From the cell containing the given text, extract its center point as [X, Y] coordinate. 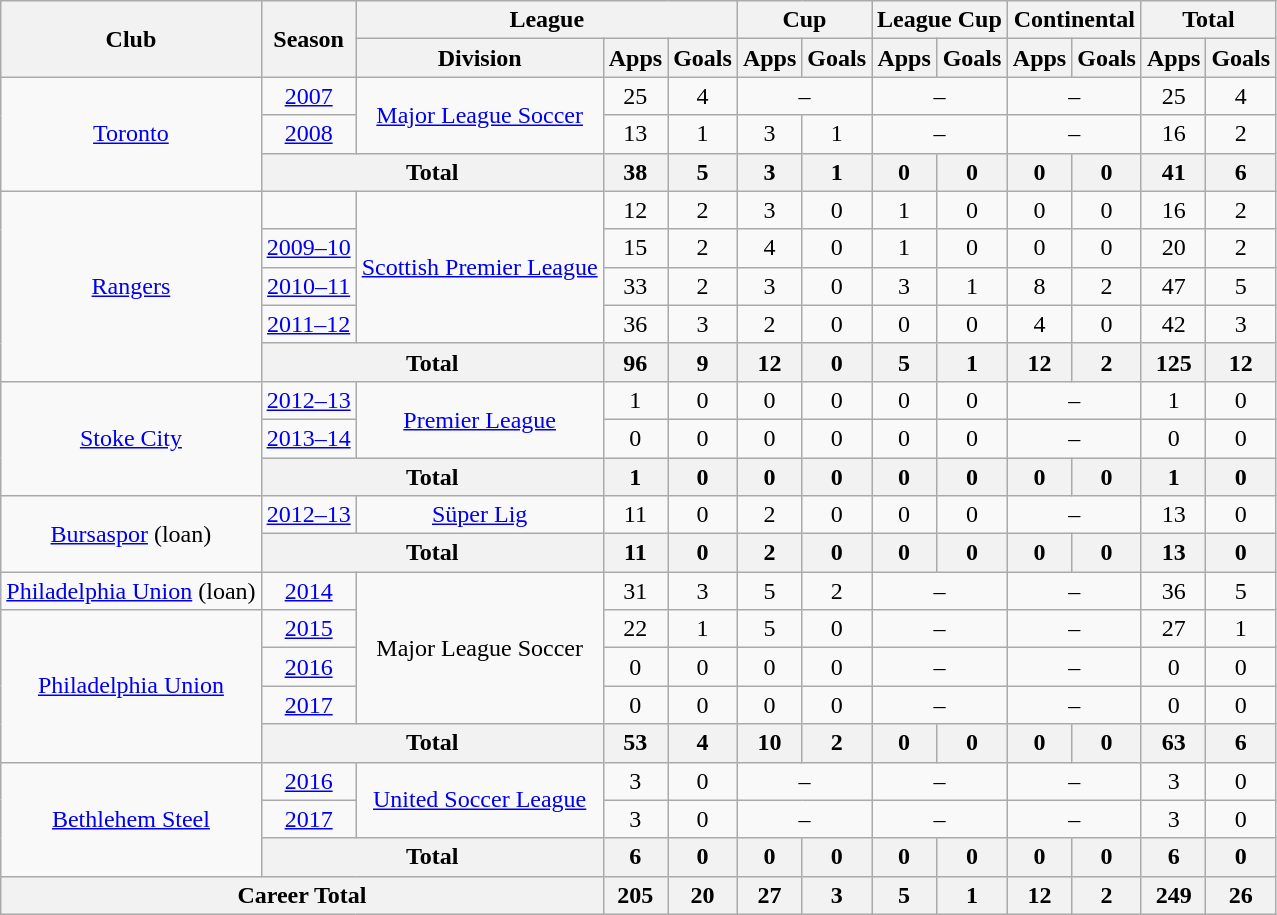
63 [1173, 743]
Bursaspor (loan) [131, 534]
Philadelphia Union (loan) [131, 591]
2007 [308, 96]
2009–10 [308, 248]
Bethlehem Steel [131, 819]
10 [769, 743]
33 [635, 286]
Season [308, 39]
2010–11 [308, 286]
2014 [308, 591]
2011–12 [308, 324]
Continental [1074, 20]
Club [131, 39]
38 [635, 172]
22 [635, 629]
125 [1173, 362]
9 [703, 362]
26 [1241, 895]
8 [1039, 286]
47 [1173, 286]
53 [635, 743]
Cup [804, 20]
League [546, 20]
Rangers [131, 286]
Toronto [131, 134]
205 [635, 895]
Premier League [480, 419]
2008 [308, 134]
41 [1173, 172]
Philadelphia Union [131, 686]
249 [1173, 895]
League Cup [940, 20]
Süper Lig [480, 515]
Career Total [302, 895]
96 [635, 362]
Division [480, 58]
United Soccer League [480, 800]
Scottish Premier League [480, 267]
2013–14 [308, 438]
31 [635, 591]
2015 [308, 629]
Stoke City [131, 438]
42 [1173, 324]
15 [635, 248]
